Scan for the cell matching the given text and deliver its [X, Y] coordinate at center. 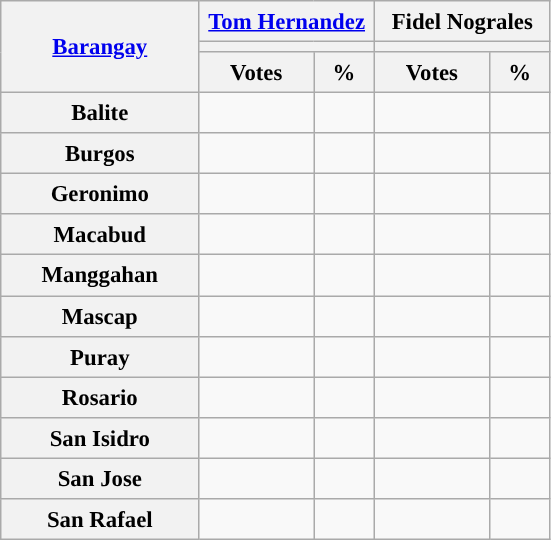
San Jose [100, 478]
Balite [100, 114]
Manggahan [100, 276]
San Isidro [100, 438]
Mascap [100, 316]
Puray [100, 356]
Geronimo [100, 194]
Burgos [100, 154]
Rosario [100, 398]
Fidel Nograles [462, 22]
Macabud [100, 234]
Tom Hernandez [287, 22]
Barangay [100, 47]
San Rafael [100, 520]
